Pinpoint the cell where the given text exists, returning its (x, y) midpoint coordinate. 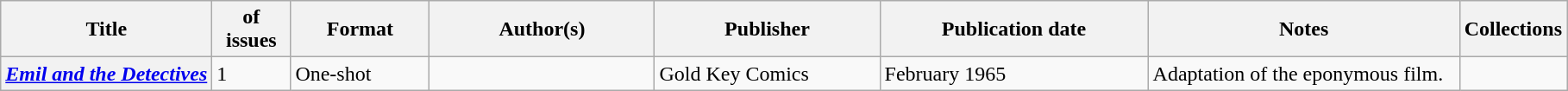
Publication date (1014, 29)
Adaptation of the eponymous film. (1304, 74)
Emil and the Detectives (107, 74)
February 1965 (1014, 74)
Author(s) (542, 29)
of issues (252, 29)
One-shot (361, 74)
Collections (1513, 29)
Title (107, 29)
Format (361, 29)
Publisher (768, 29)
Notes (1304, 29)
Gold Key Comics (768, 74)
1 (252, 74)
